Capture the cell that displays the provided text and extract its (x, y) central coordinate. 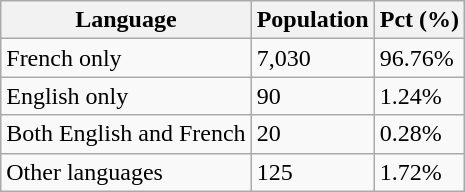
125 (312, 172)
French only (126, 58)
Population (312, 20)
90 (312, 96)
96.76% (419, 58)
Pct (%) (419, 20)
1.24% (419, 96)
Both English and French (126, 134)
1.72% (419, 172)
0.28% (419, 134)
English only (126, 96)
Language (126, 20)
7,030 (312, 58)
Other languages (126, 172)
20 (312, 134)
